Return [X, Y] of the center of cell containing provided text 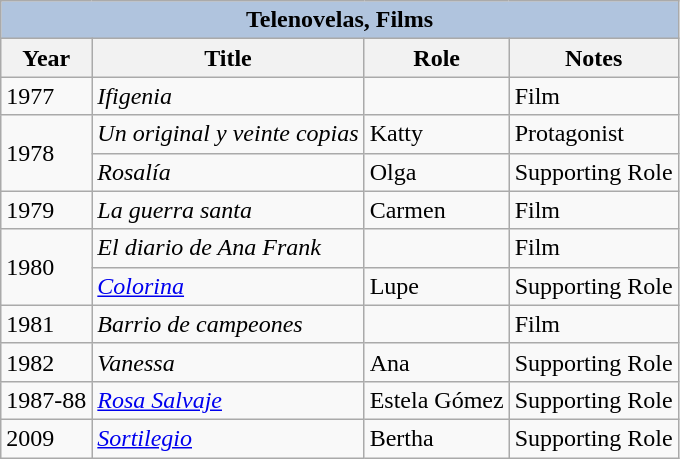
Title [228, 58]
1987-88 [46, 400]
Katty [436, 134]
Bertha [436, 438]
Lupe [436, 286]
1979 [46, 210]
Ifigenia [228, 96]
1981 [46, 324]
Colorina [228, 286]
Rosa Salvaje [228, 400]
1977 [46, 96]
Year [46, 58]
Sortilegio [228, 438]
Olga [436, 172]
Estela Gómez [436, 400]
Protagonist [594, 134]
1982 [46, 362]
El diario de Ana Frank [228, 248]
Ana [436, 362]
Telenovelas, Films [340, 20]
Un original y veinte copias [228, 134]
Barrio de campeones [228, 324]
1978 [46, 153]
1980 [46, 267]
Vanessa [228, 362]
Notes [594, 58]
Carmen [436, 210]
Role [436, 58]
Rosalía [228, 172]
La guerra santa [228, 210]
2009 [46, 438]
